Pinpoint the cell where the given text exists, returning its [x, y] midpoint coordinate. 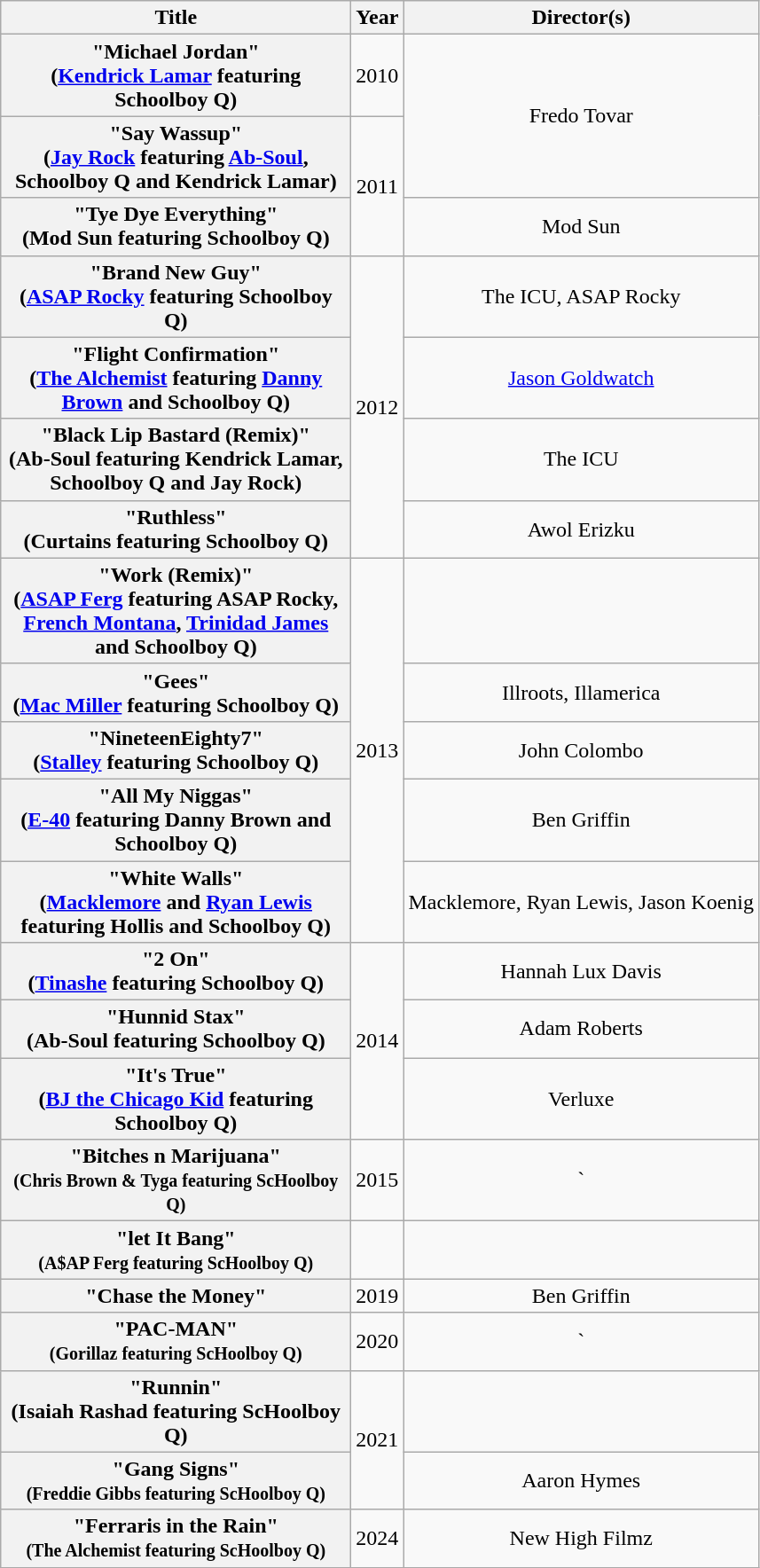
Year [378, 18]
2013 [378, 750]
"let It Bang"(A$AP Ferg featuring ScHoolboy Q) [176, 1250]
"PAC-MAN"(Gorillaz featuring ScHoolboy Q) [176, 1341]
2015 [378, 1180]
2020 [378, 1341]
"It's True"(BJ the Chicago Kid featuring Schoolboy Q) [176, 1099]
Illroots, Illamerica [582, 692]
"Black Lip Bastard (Remix)"(Ab-Soul featuring Kendrick Lamar, Schoolboy Q and Jay Rock) [176, 459]
Aaron Hymes [582, 1481]
Director(s) [582, 18]
"NineteenEighty7"(Stalley featuring Schoolboy Q) [176, 750]
The ICU, ASAP Rocky [582, 296]
"Flight Confirmation"(The Alchemist featuring Danny Brown and Schoolboy Q) [176, 378]
"Ruthless"(Curtains featuring Schoolboy Q) [176, 529]
"2 On"(Tinashe featuring Schoolboy Q) [176, 972]
"Ferraris in the Rain"(The Alchemist featuring ScHoolboy Q) [176, 1538]
The ICU [582, 459]
Macklemore, Ryan Lewis, Jason Koenig [582, 901]
2014 [378, 1041]
2012 [378, 406]
"White Walls"(Macklemore and Ryan Lewis featuring Hollis and Schoolboy Q) [176, 901]
"Michael Jordan"(Kendrick Lamar featuring Schoolboy Q) [176, 75]
Verluxe [582, 1099]
2010 [378, 75]
Mod Sun [582, 227]
"Runnin"(Isaiah Rashad featuring ScHoolboy Q) [176, 1411]
"Gees"(Mac Miller featuring Schoolboy Q) [176, 692]
Hannah Lux Davis [582, 972]
"Chase the Money" [176, 1296]
"All My Niggas"(E-40 featuring Danny Brown and Schoolboy Q) [176, 819]
"Gang Signs"(Freddie Gibbs featuring ScHoolboy Q) [176, 1481]
Jason Goldwatch [582, 378]
2019 [378, 1296]
"Say Wassup"(Jay Rock featuring Ab-Soul, Schoolboy Q and Kendrick Lamar) [176, 157]
Adam Roberts [582, 1029]
"Tye Dye Everything"(Mod Sun featuring Schoolboy Q) [176, 227]
2011 [378, 186]
Awol Erizku [582, 529]
"Work (Remix)"(ASAP Ferg featuring ASAP Rocky, French Montana, Trinidad James and Schoolboy Q) [176, 610]
"Brand New Guy"(ASAP Rocky featuring Schoolboy Q) [176, 296]
2021 [378, 1440]
"Bitches n Marijuana"(Chris Brown & Tyga featuring ScHoolboy Q) [176, 1180]
Title [176, 18]
John Colombo [582, 750]
2024 [378, 1538]
"Hunnid Stax"(Ab-Soul featuring Schoolboy Q) [176, 1029]
Fredo Tovar [582, 116]
New High Filmz [582, 1538]
